Return the (X, Y) coordinate for the center point of the cell that contains the specified text.  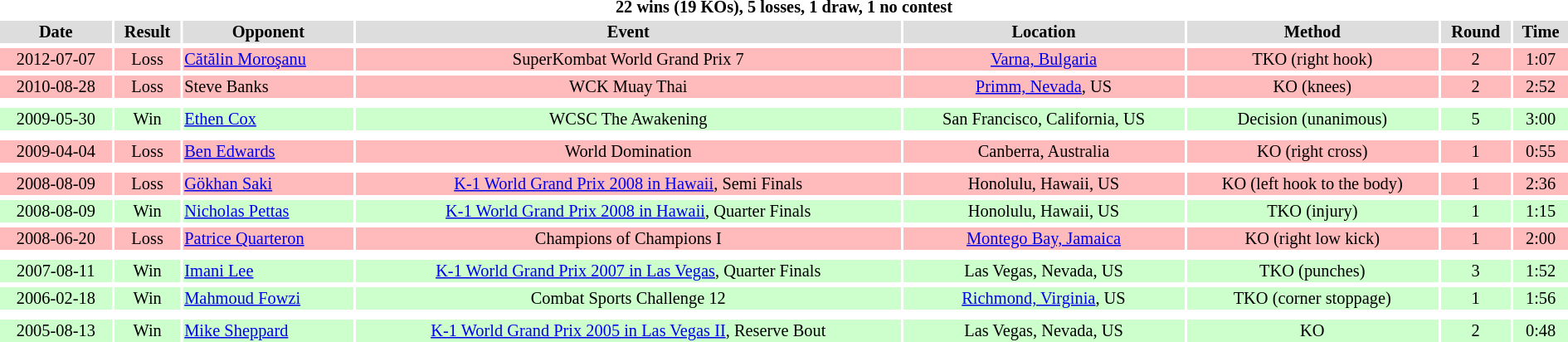
TKO (punches) (1312, 271)
KO (right cross) (1312, 151)
Cătălin Moroşanu (269, 60)
3 (1475, 271)
5 (1475, 120)
0:48 (1541, 330)
2:36 (1541, 184)
San Francisco, California, US (1044, 120)
Round (1475, 32)
2009-05-30 (56, 120)
3:00 (1541, 120)
Canberra, Australia (1044, 151)
Decision (unanimous) (1312, 120)
Location (1044, 32)
K-1 World Grand Prix 2007 in Las Vegas, Quarter Finals (629, 271)
WCSC The Awakening (629, 120)
Montego Bay, Jamaica (1044, 239)
Imani Lee (269, 271)
K-1 World Grand Prix 2008 in Hawaii, Quarter Finals (629, 211)
KO (1312, 330)
1:07 (1541, 60)
TKO (corner stoppage) (1312, 299)
Ben Edwards (269, 151)
Ethen Cox (269, 120)
2010-08-28 (56, 86)
World Domination (629, 151)
Time (1541, 32)
Date (56, 32)
2012-07-07 (56, 60)
1:56 (1541, 299)
Varna, Bulgaria (1044, 60)
Method (1312, 32)
Primm, Nevada, US (1044, 86)
KO (left hook to the body) (1312, 184)
Combat Sports Challenge 12 (629, 299)
K-1 World Grand Prix 2005 in Las Vegas II, Reserve Bout (629, 330)
Opponent (269, 32)
WCK Muay Thai (629, 86)
2:52 (1541, 86)
1:15 (1541, 211)
Patrice Quarteron (269, 239)
SuperKombat World Grand Prix 7 (629, 60)
2006-02-18 (56, 299)
Gökhan Saki (269, 184)
1:52 (1541, 271)
Mahmoud Fowzi (269, 299)
Event (629, 32)
0:55 (1541, 151)
2008-06-20 (56, 239)
KO (right low kick) (1312, 239)
TKO (right hook) (1312, 60)
TKO (injury) (1312, 211)
Richmond, Virginia, US (1044, 299)
2009-04-04 (56, 151)
K-1 World Grand Prix 2008 in Hawaii, Semi Finals (629, 184)
2:00 (1541, 239)
2007-08-11 (56, 271)
Result (148, 32)
Steve Banks (269, 86)
2005-08-13 (56, 330)
Mike Sheppard (269, 330)
KO (knees) (1312, 86)
Nicholas Pettas (269, 211)
Champions of Champions I (629, 239)
